Search for the cell housing the specified text and yield its (x, y) center coordinate. 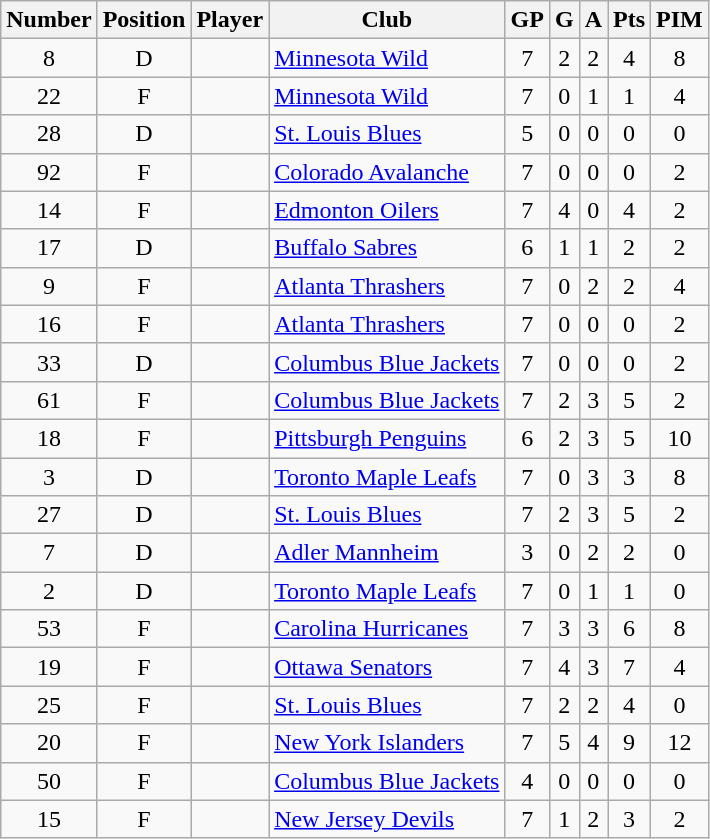
15 (49, 819)
10 (680, 438)
16 (49, 324)
27 (49, 515)
Colorado Avalanche (387, 172)
33 (49, 362)
Carolina Hurricanes (387, 629)
18 (49, 438)
14 (49, 210)
Edmonton Oilers (387, 210)
61 (49, 400)
17 (49, 248)
92 (49, 172)
28 (49, 134)
25 (49, 705)
Pittsburgh Penguins (387, 438)
50 (49, 781)
53 (49, 629)
Position (144, 20)
G (564, 20)
New York Islanders (387, 743)
GP (527, 20)
Ottawa Senators (387, 667)
Player (230, 20)
12 (680, 743)
22 (49, 96)
Club (387, 20)
Number (49, 20)
20 (49, 743)
New Jersey Devils (387, 819)
Adler Mannheim (387, 553)
PIM (680, 20)
Pts (630, 20)
19 (49, 667)
A (593, 20)
Buffalo Sabres (387, 248)
